Identify which cell holds the provided text, then report its [x, y] central coordinate. 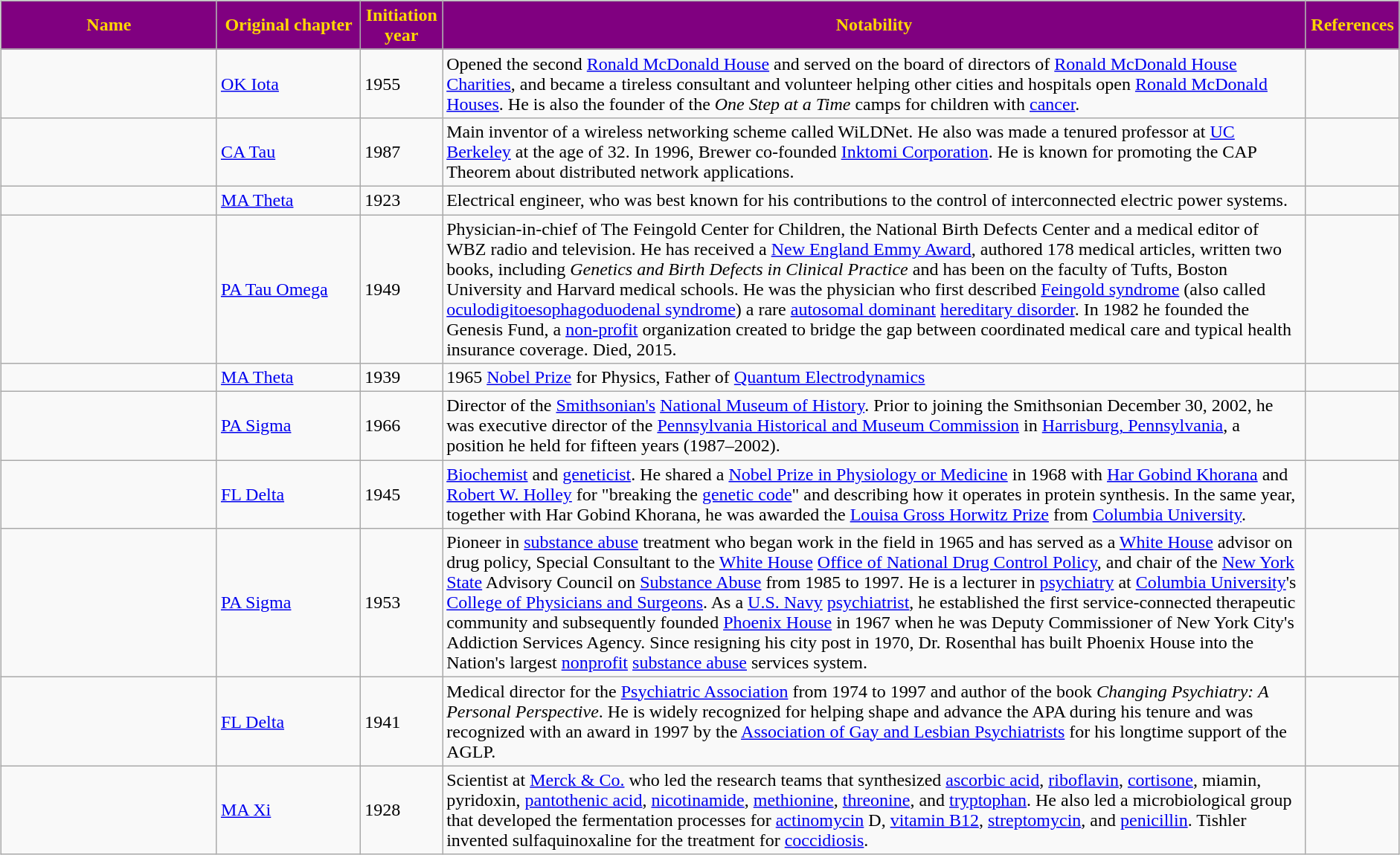
1953 [402, 603]
CA Tau [289, 152]
1945 [402, 494]
1928 [402, 810]
Notability [875, 25]
References [1352, 25]
Electrical engineer, who was best known for his contributions to the control of interconnected electric power systems. [875, 200]
1955 [402, 83]
1941 [402, 721]
Original chapter [289, 25]
1923 [402, 200]
1966 [402, 426]
1949 [402, 288]
1987 [402, 152]
OK Iota [289, 83]
PA Tau Omega [289, 288]
Initiationyear [402, 25]
Name [109, 25]
1965 Nobel Prize for Physics, Father of Quantum Electrodynamics [875, 378]
1939 [402, 378]
MA Xi [289, 810]
